Locate the cell with the specified text and output its (x, y) center coordinate. 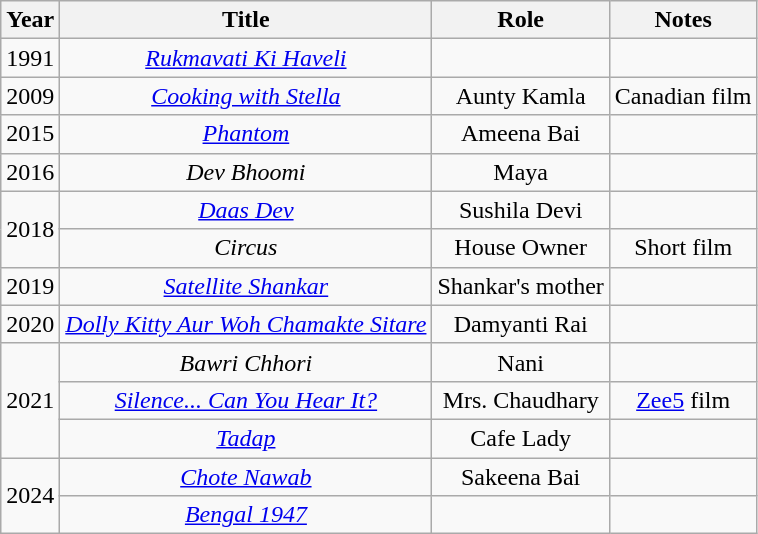
2024 (30, 496)
2016 (30, 172)
Satellite Shankar (246, 286)
Cafe Lady (520, 438)
Silence... Can You Hear It? (246, 400)
Circus (246, 248)
Cooking with Stella (246, 96)
2015 (30, 134)
1991 (30, 58)
Phantom (246, 134)
Zee5 film (683, 400)
Bawri Chhori (246, 362)
Short film (683, 248)
House Owner (520, 248)
2018 (30, 229)
Ameena Bai (520, 134)
Mrs. Chaudhary (520, 400)
Dolly Kitty Aur Woh Chamakte Sitare (246, 324)
Sushila Devi (520, 210)
Bengal 1947 (246, 515)
2020 (30, 324)
Maya (520, 172)
2021 (30, 400)
2009 (30, 96)
Tadap (246, 438)
Shankar's mother (520, 286)
Chote Nawab (246, 477)
Daas Dev (246, 210)
Rukmavati Ki Haveli (246, 58)
Title (246, 20)
2019 (30, 286)
Canadian film (683, 96)
Nani (520, 362)
Damyanti Rai (520, 324)
Sakeena Bai (520, 477)
Year (30, 20)
Notes (683, 20)
Aunty Kamla (520, 96)
Role (520, 20)
Dev Bhoomi (246, 172)
